Return the (X, Y) coordinate for the center point of the cell that contains the specified text.  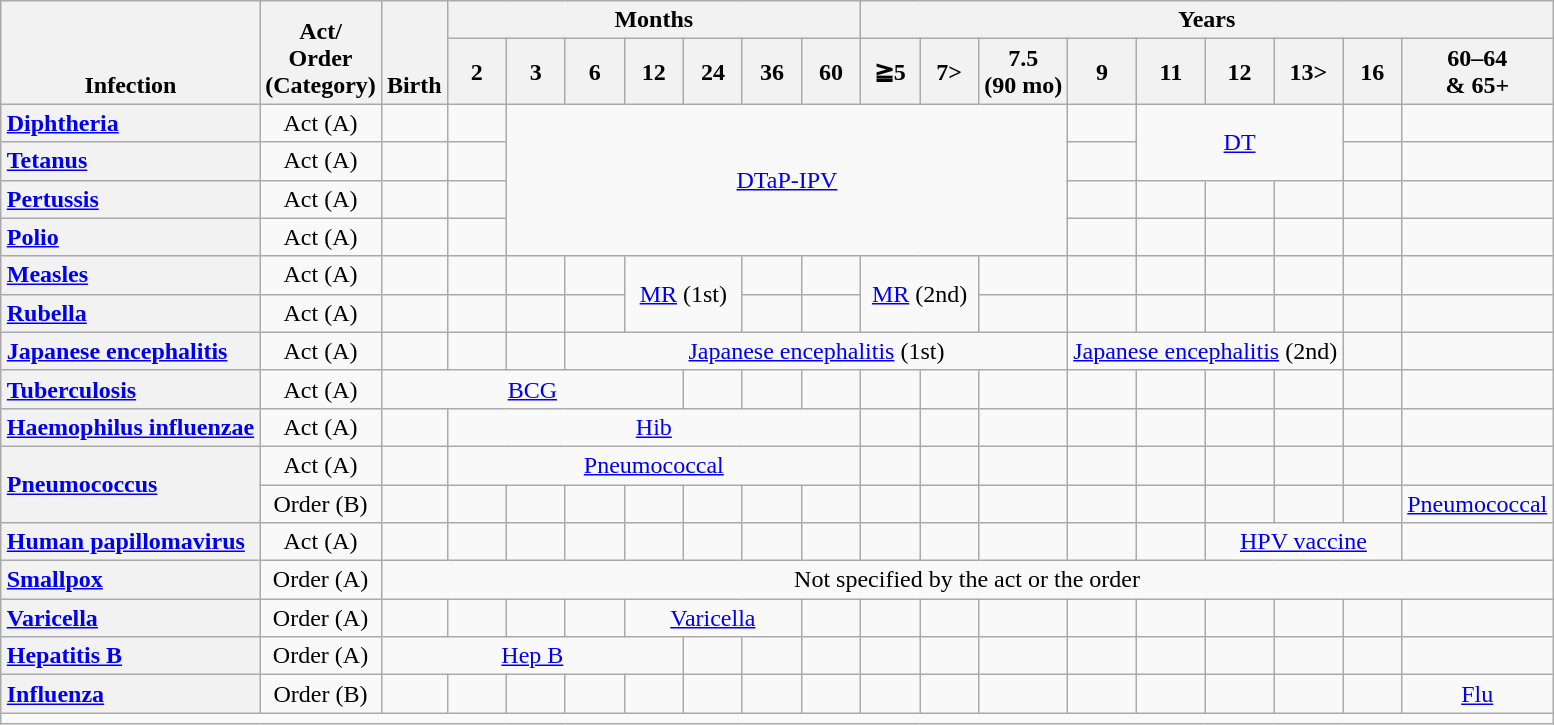
60 (830, 72)
2 (476, 72)
7> (950, 72)
DTaP-IPV (787, 180)
9 (1102, 72)
MR (1st) (683, 294)
Months (654, 20)
Haemophilus influenzae (130, 427)
DT (1239, 142)
Act/Order(Category) (321, 52)
3 (536, 72)
Smallpox (130, 580)
Pneumococcus (130, 484)
Hib (654, 427)
6 (594, 72)
Measles (130, 275)
MR (2nd) (920, 294)
Tuberculosis (130, 389)
HPV vaccine (1304, 542)
≧5 (890, 72)
Not specified by the act or the order (966, 580)
BCG (532, 389)
Polio (130, 237)
7.5(90 mo) (1024, 72)
Infection (130, 52)
Influenza (130, 694)
Japanese encephalitis (2nd) (1206, 351)
Birth (414, 52)
24 (712, 72)
16 (1372, 72)
Tetanus (130, 161)
Flu (1478, 694)
Hep B (532, 656)
Years (1207, 20)
Japanese encephalitis (130, 351)
13> (1308, 72)
60–64& 65+ (1478, 72)
Japanese encephalitis (1st) (816, 351)
Pertussis (130, 199)
Diphtheria (130, 123)
11 (1170, 72)
Hepatitis B (130, 656)
Rubella (130, 313)
36 (772, 72)
Human papillomavirus (130, 542)
